Locate the cell with the specified text and output its [X, Y] center coordinate. 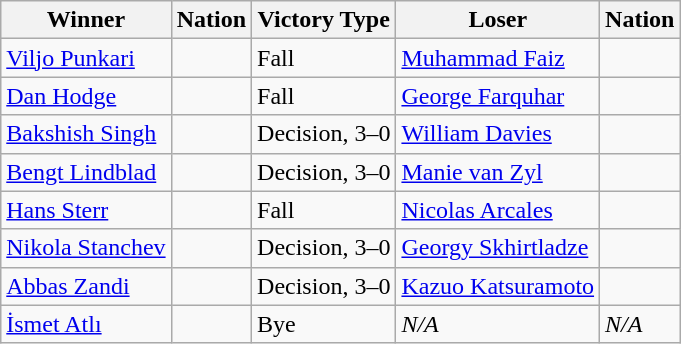
Nikola Stanchev [86, 248]
İsmet Atlı [86, 324]
Hans Sterr [86, 210]
William Davies [498, 134]
Victory Type [324, 20]
Muhammad Faiz [498, 58]
Manie van Zyl [498, 172]
Viljo Punkari [86, 58]
Bye [324, 324]
George Farquhar [498, 96]
Bakshish Singh [86, 134]
Dan Hodge [86, 96]
Abbas Zandi [86, 286]
Kazuo Katsuramoto [498, 286]
Nicolas Arcales [498, 210]
Winner [86, 20]
Georgy Skhirtladze [498, 248]
Loser [498, 20]
Bengt Lindblad [86, 172]
